Extract the [X, Y] coordinate from the center of the cell holding the provided text.  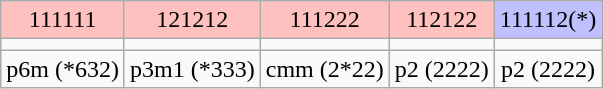
121212 [192, 20]
111111 [63, 20]
111112(*) [548, 20]
p6m (*632) [63, 69]
112122 [442, 20]
p3m1 (*333) [192, 69]
111222 [324, 20]
cmm (2*22) [324, 69]
